Capture the cell that displays the provided text and extract its (X, Y) central coordinate. 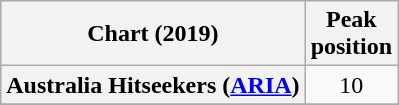
Australia Hitseekers (ARIA) (153, 85)
Chart (2019) (153, 34)
10 (351, 85)
Peakposition (351, 34)
